Identify which cell holds the provided text, then report its (x, y) central coordinate. 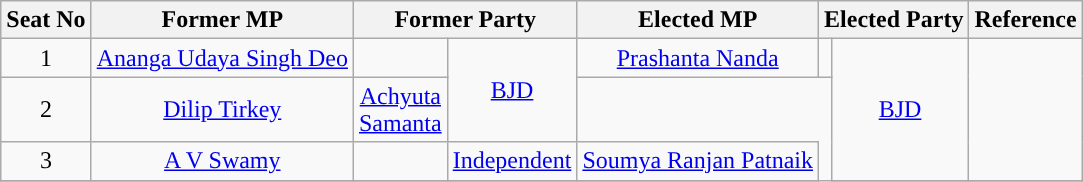
Elected MP (698, 20)
A V Swamy (222, 161)
Former Party (464, 20)
Independent (512, 161)
Achyuta Samanta (400, 110)
3 (46, 161)
Prashanta Nanda (698, 58)
Reference (1026, 20)
Dilip Tirkey (222, 110)
Former MP (222, 20)
Seat No (46, 20)
2 (46, 110)
Elected Party (894, 20)
1 (46, 58)
Soumya Ranjan Patnaik (698, 161)
Ananga Udaya Singh Deo (222, 58)
